Identify which cell holds the provided text, then report its (x, y) central coordinate. 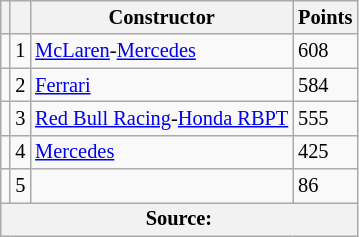
608 (325, 51)
4 (20, 152)
584 (325, 85)
5 (20, 186)
Points (325, 17)
3 (20, 118)
Source: (179, 219)
Constructor (162, 17)
555 (325, 118)
2 (20, 85)
Ferrari (162, 85)
McLaren-Mercedes (162, 51)
86 (325, 186)
425 (325, 152)
Mercedes (162, 152)
1 (20, 51)
Red Bull Racing-Honda RBPT (162, 118)
